Locate the cell with the specified text and output its [X, Y] center coordinate. 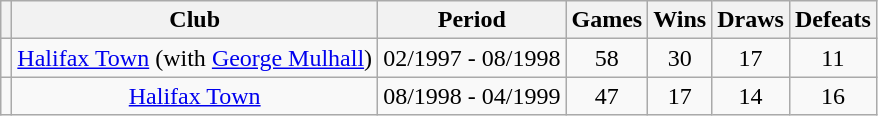
11 [832, 58]
08/1998 - 04/1999 [472, 96]
Period [472, 20]
16 [832, 96]
47 [607, 96]
Wins [680, 20]
58 [607, 58]
30 [680, 58]
Games [607, 20]
14 [751, 96]
Draws [751, 20]
02/1997 - 08/1998 [472, 58]
Halifax Town (with George Mulhall) [195, 58]
Halifax Town [195, 96]
Club [195, 20]
Defeats [832, 20]
